Return (X, Y) of the center of cell containing provided text 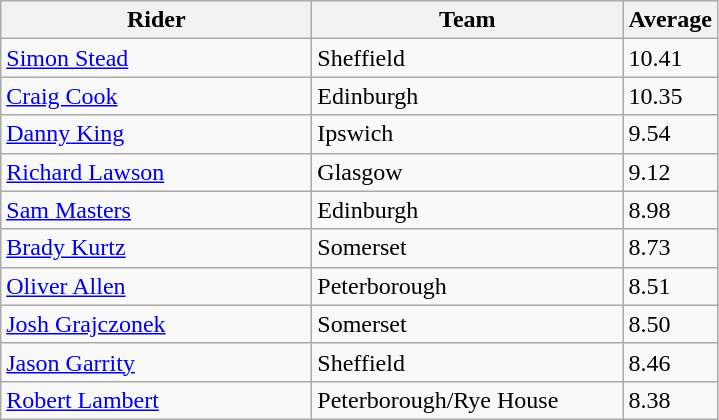
8.38 (670, 400)
8.46 (670, 362)
Robert Lambert (156, 400)
Danny King (156, 134)
Josh Grajczonek (156, 324)
Peterborough/Rye House (468, 400)
Craig Cook (156, 96)
Team (468, 20)
8.51 (670, 286)
10.35 (670, 96)
Average (670, 20)
9.12 (670, 172)
8.98 (670, 210)
Brady Kurtz (156, 248)
Oliver Allen (156, 286)
Simon Stead (156, 58)
8.73 (670, 248)
Sam Masters (156, 210)
10.41 (670, 58)
Glasgow (468, 172)
Peterborough (468, 286)
Ipswich (468, 134)
Richard Lawson (156, 172)
Jason Garrity (156, 362)
8.50 (670, 324)
9.54 (670, 134)
Rider (156, 20)
